Detect which cell encompasses the target text, then output its [x, y] center coordinate. 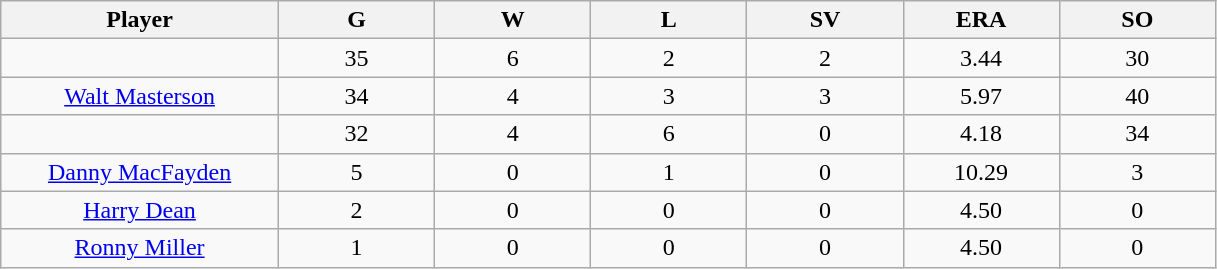
40 [1137, 96]
G [356, 20]
Player [140, 20]
35 [356, 58]
5 [356, 172]
ERA [981, 20]
30 [1137, 58]
Harry Dean [140, 210]
Danny MacFayden [140, 172]
5.97 [981, 96]
10.29 [981, 172]
L [669, 20]
Walt Masterson [140, 96]
32 [356, 134]
SO [1137, 20]
3.44 [981, 58]
SV [825, 20]
W [513, 20]
4.18 [981, 134]
Ronny Miller [140, 248]
